Pinpoint the cell where the given text exists, returning its [x, y] midpoint coordinate. 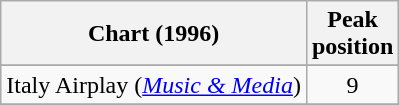
9 [352, 85]
Chart (1996) [154, 34]
Peakposition [352, 34]
Italy Airplay (Music & Media) [154, 85]
